Pinpoint the cell where the given text exists, returning its [x, y] midpoint coordinate. 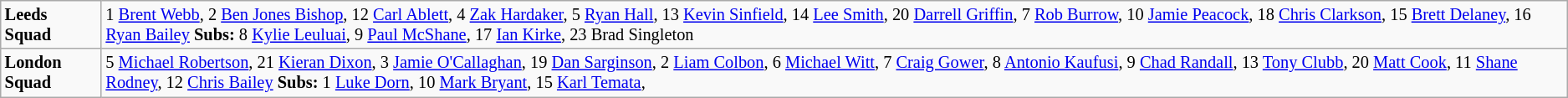
London Squad [52, 73]
Leeds Squad [52, 24]
